Search for the cell housing the specified text and yield its (X, Y) center coordinate. 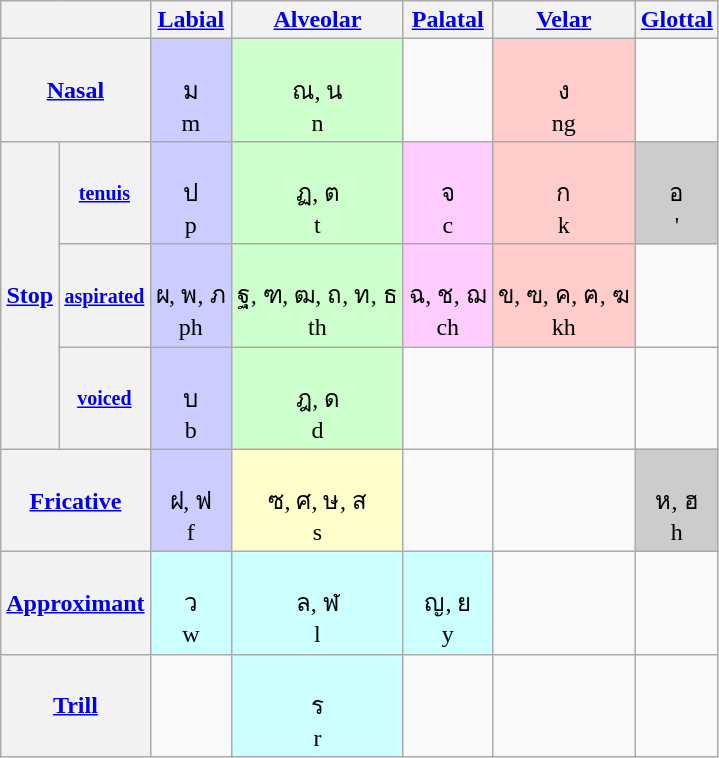
Palatal (448, 20)
ฉ, ช, ฌch (448, 296)
Fricative (76, 500)
ญ, ยy (448, 604)
ปp (191, 192)
aspirated (104, 296)
tenuis (104, 192)
ณ, นn (318, 90)
มm (191, 90)
Velar (564, 20)
ซ, ศ, ษ, สs (318, 500)
งng (564, 90)
Nasal (76, 90)
Trill (76, 706)
ล, ฬl (318, 604)
ฐ, ฑ, ฒ, ถ, ท, ธth (318, 296)
Glottal (676, 20)
กk (564, 192)
รr (318, 706)
ฏ, ตt (318, 192)
อ' (676, 192)
วw (191, 604)
ผ, พ, ภph (191, 296)
Approximant (76, 604)
จc (448, 192)
บb (191, 398)
Labial (191, 20)
Alveolar (318, 20)
Stop (30, 295)
ห, ฮh (676, 500)
ฎ, ดd (318, 398)
ข, ฃ, ค, ฅ, ฆkh (564, 296)
voiced (104, 398)
ฝ, ฟf (191, 500)
